Scan for the cell matching the given text and deliver its (X, Y) coordinate at center. 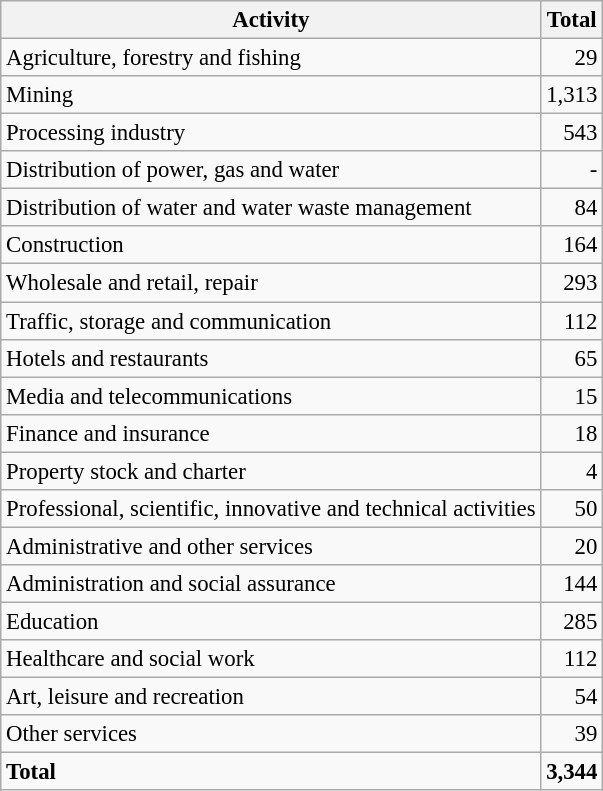
15 (572, 396)
84 (572, 208)
Wholesale and retail, repair (271, 283)
Other services (271, 734)
65 (572, 358)
Hotels and restaurants (271, 358)
- (572, 170)
Professional, scientific, innovative and technical activities (271, 509)
Processing industry (271, 133)
39 (572, 734)
Art, leisure and recreation (271, 697)
Traffic, storage and communication (271, 321)
293 (572, 283)
Education (271, 621)
18 (572, 433)
Activity (271, 20)
Property stock and charter (271, 471)
Media and telecommunications (271, 396)
Administrative and other services (271, 546)
144 (572, 584)
50 (572, 509)
4 (572, 471)
Finance and insurance (271, 433)
Construction (271, 245)
3,344 (572, 772)
29 (572, 58)
54 (572, 697)
Agriculture, forestry and fishing (271, 58)
Distribution of power, gas and water (271, 170)
Healthcare and social work (271, 659)
543 (572, 133)
Mining (271, 95)
164 (572, 245)
1,313 (572, 95)
Distribution of water and water waste management (271, 208)
20 (572, 546)
Administration and social assurance (271, 584)
285 (572, 621)
